Return the [X, Y] coordinate for the center point of the cell that contains the specified text.  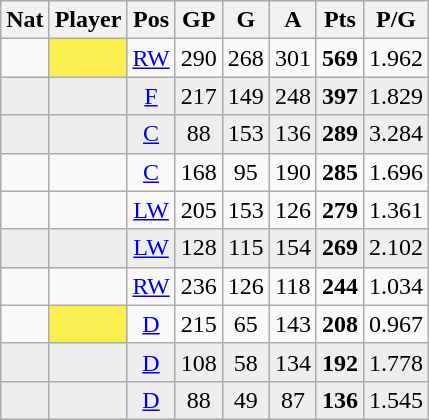
208 [340, 324]
128 [198, 248]
397 [340, 96]
Player [88, 20]
215 [198, 324]
Pts [340, 20]
236 [198, 286]
1.034 [396, 286]
95 [246, 172]
1.545 [396, 400]
GP [198, 20]
192 [340, 362]
268 [246, 58]
G [246, 20]
285 [340, 172]
269 [340, 248]
248 [292, 96]
289 [340, 134]
154 [292, 248]
301 [292, 58]
1.696 [396, 172]
65 [246, 324]
87 [292, 400]
P/G [396, 20]
49 [246, 400]
Pos [151, 20]
A [292, 20]
Nat [25, 20]
143 [292, 324]
1.361 [396, 210]
F [151, 96]
2.102 [396, 248]
108 [198, 362]
190 [292, 172]
3.284 [396, 134]
149 [246, 96]
217 [198, 96]
134 [292, 362]
290 [198, 58]
205 [198, 210]
244 [340, 286]
168 [198, 172]
279 [340, 210]
118 [292, 286]
1.962 [396, 58]
1.829 [396, 96]
115 [246, 248]
1.778 [396, 362]
58 [246, 362]
569 [340, 58]
0.967 [396, 324]
